From the cell containing the given text, extract its center point as (x, y) coordinate. 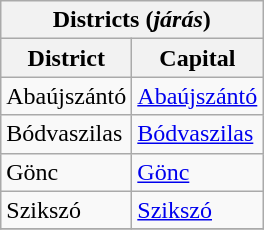
District (66, 58)
Districts (járás) (132, 20)
Capital (198, 58)
